Extract the (X, Y) coordinate from the center of the cell holding the provided text.  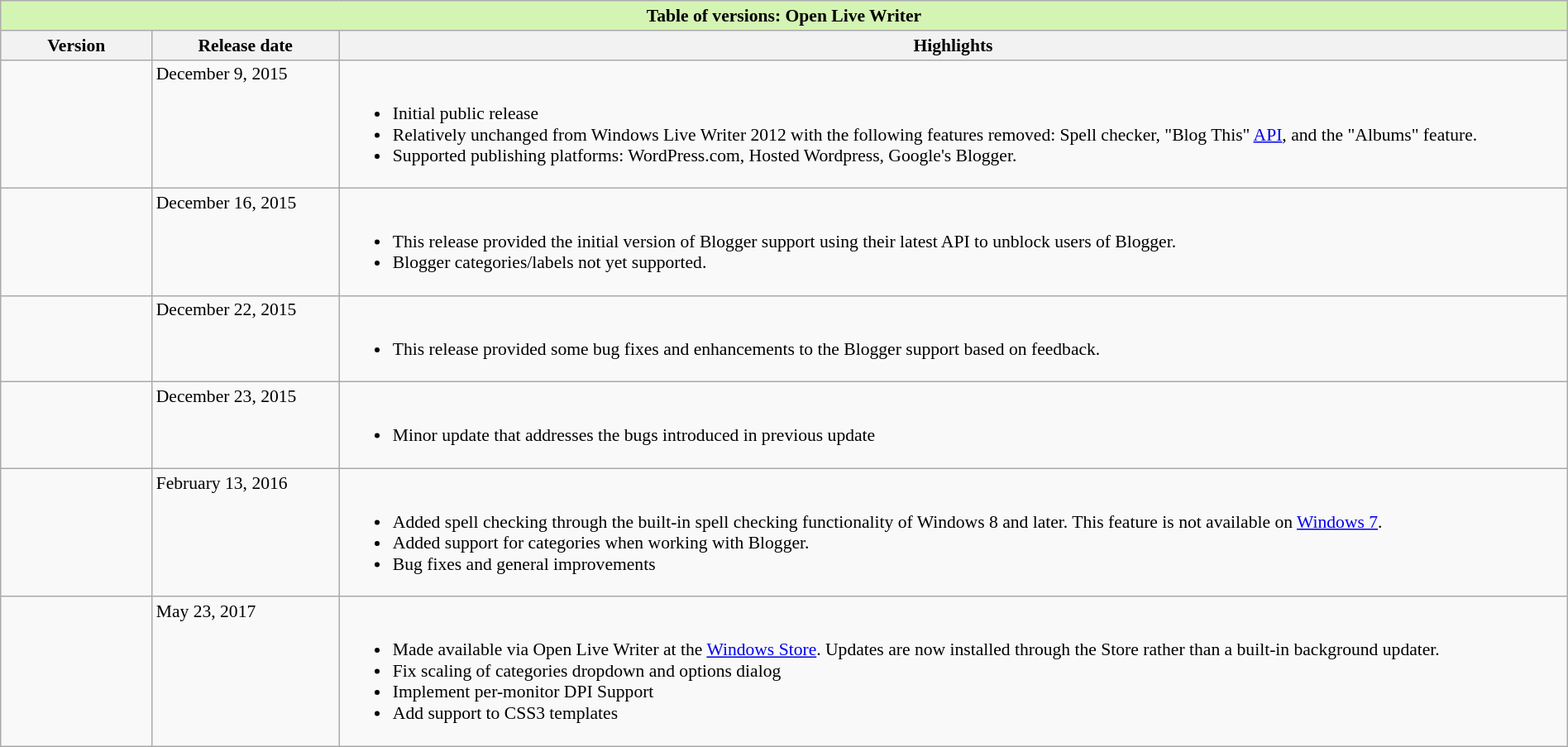
Highlights (953, 45)
December 22, 2015 (246, 338)
February 13, 2016 (246, 533)
Release date (246, 45)
December 23, 2015 (246, 425)
Minor update that addresses the bugs introduced in previous update (953, 425)
Version (76, 45)
December 9, 2015 (246, 124)
May 23, 2017 (246, 672)
December 16, 2015 (246, 242)
Table of versions: Open Live Writer (784, 16)
This release provided some bug fixes and enhancements to the Blogger support based on feedback. (953, 338)
